Return (X, Y) of the center of cell containing provided text 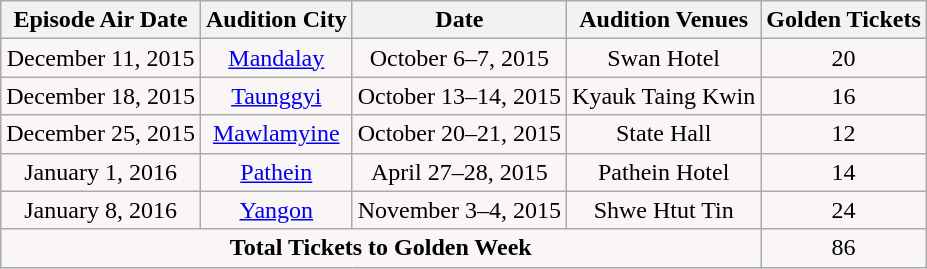
December 11, 2015 (101, 58)
20 (844, 58)
Audition City (276, 20)
April 27–28, 2015 (459, 172)
16 (844, 96)
Taunggyi (276, 96)
Pathein (276, 172)
January 1, 2016 (101, 172)
Episode Air Date (101, 20)
Golden Tickets (844, 20)
Mawlamyine (276, 134)
Date (459, 20)
Audition Venues (664, 20)
Yangon (276, 210)
Swan Hotel (664, 58)
October 13–14, 2015 (459, 96)
24 (844, 210)
November 3–4, 2015 (459, 210)
December 18, 2015 (101, 96)
Shwe Htut Tin (664, 210)
October 20–21, 2015 (459, 134)
14 (844, 172)
Total Tickets to Golden Week (381, 248)
State Hall (664, 134)
December 25, 2015 (101, 134)
86 (844, 248)
12 (844, 134)
Pathein Hotel (664, 172)
Mandalay (276, 58)
Kyauk Taing Kwin (664, 96)
October 6–7, 2015 (459, 58)
January 8, 2016 (101, 210)
